From the cell containing the given text, extract its center point as [x, y] coordinate. 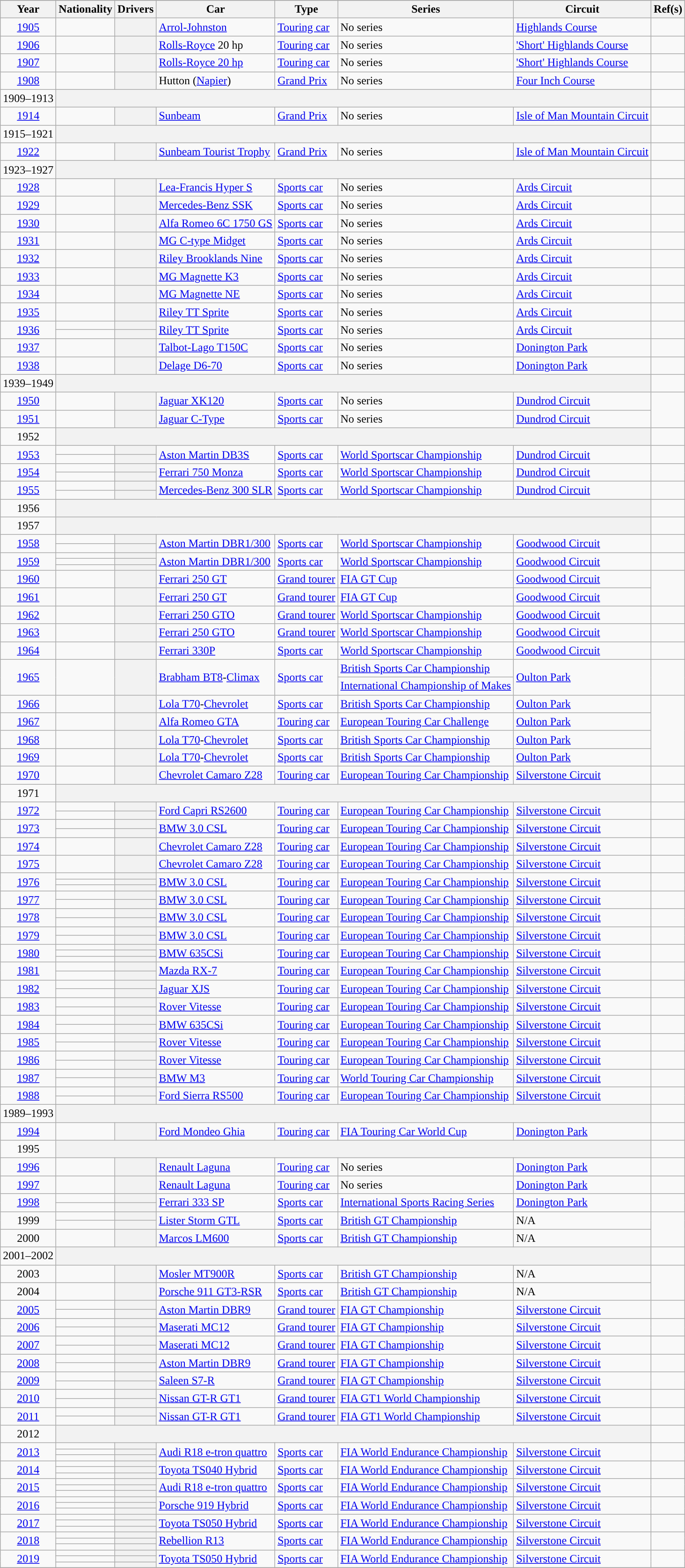
1966 [28, 704]
1930 [28, 223]
1908 [28, 80]
1984 [28, 1024]
Saleen S7-R [216, 1381]
1994 [28, 1131]
1906 [28, 45]
Mercedes-Benz 300 SLR [216, 490]
1980 [28, 953]
MG Magnette K3 [216, 277]
1973 [28, 829]
1923–1927 [28, 169]
Hutton (Napier) [216, 80]
1934 [28, 294]
Lea-Francis Hyper S [216, 187]
1932 [28, 259]
1962 [28, 615]
2015 [28, 1488]
Toyota TS040 Hybrid [216, 1470]
Highlands Course [583, 27]
Delage D6-70 [216, 365]
1953 [28, 454]
1952 [28, 437]
1968 [28, 739]
World Touring Car Championship [426, 1078]
1965 [28, 677]
2006 [28, 1327]
1956 [28, 508]
1939–1949 [28, 383]
1969 [28, 757]
2000 [28, 1238]
2011 [28, 1416]
1972 [28, 811]
1933 [28, 277]
1996 [28, 1167]
Year [28, 9]
Jaguar XK120 [216, 401]
1959 [28, 562]
International Championship of Makes [426, 686]
2008 [28, 1363]
2019 [28, 1559]
Mosler MT900R [216, 1274]
European Touring Car Challenge [426, 722]
Ford Capri RS2600 [216, 811]
Ferrari 333 SP [216, 1203]
1982 [28, 989]
Series [426, 9]
1986 [28, 1060]
Jaguar XJS [216, 989]
1979 [28, 935]
Ferrari 330P [216, 650]
Sunbeam [216, 116]
Arrol-Johnston [216, 27]
2013 [28, 1452]
1914 [28, 116]
2010 [28, 1399]
BMW M3 [216, 1078]
1987 [28, 1078]
Nationality [86, 9]
2007 [28, 1345]
Mercedes-Benz SSK [216, 205]
1922 [28, 152]
Porsche 919 Hybrid [216, 1505]
1963 [28, 633]
1960 [28, 579]
1988 [28, 1096]
Sunbeam Tourist Trophy [216, 152]
1985 [28, 1042]
2017 [28, 1523]
Car [216, 9]
Alfa Romeo 6C 1750 GS [216, 223]
1975 [28, 864]
2018 [28, 1541]
1928 [28, 187]
2005 [28, 1309]
Ford Sierra RS500 [216, 1096]
Riley Brooklands Nine [216, 259]
Marcos LM600 [216, 1238]
1961 [28, 597]
International Sports Racing Series [426, 1203]
2009 [28, 1381]
1935 [28, 312]
Brabham BT8-Climax [216, 677]
1937 [28, 348]
1977 [28, 900]
1929 [28, 205]
MG Magnette NE [216, 294]
1938 [28, 365]
1909–1913 [28, 98]
1955 [28, 490]
1981 [28, 971]
1967 [28, 722]
1983 [28, 1006]
Porsche 911 GT3-RSR [216, 1291]
Lister Storm GTL [216, 1220]
Talbot-Lago T150C [216, 348]
1997 [28, 1185]
1907 [28, 63]
Ford Mondeo Ghia [216, 1131]
1958 [28, 544]
1976 [28, 882]
Circuit [583, 9]
1995 [28, 1149]
1951 [28, 419]
2003 [28, 1274]
1936 [28, 330]
1964 [28, 650]
1998 [28, 1203]
Alfa Romeo GTA [216, 722]
Four Inch Course [583, 80]
1999 [28, 1220]
Mazda RX-7 [216, 971]
Type [306, 9]
2014 [28, 1470]
2004 [28, 1291]
2012 [28, 1434]
MG C-type Midget [216, 241]
1978 [28, 918]
1957 [28, 526]
Aston Martin DB3S [216, 454]
Ref(s) [668, 9]
1950 [28, 401]
Jaguar C-Type [216, 419]
1915–1921 [28, 134]
1931 [28, 241]
1905 [28, 27]
Ferrari 750 Monza [216, 472]
1970 [28, 775]
FIA Touring Car World Cup [426, 1131]
1954 [28, 472]
1974 [28, 846]
Drivers [136, 9]
2001–2002 [28, 1256]
1989–1993 [28, 1114]
2016 [28, 1505]
Rebellion R13 [216, 1541]
1971 [28, 793]
